Capture the cell that displays the provided text and extract its (X, Y) central coordinate. 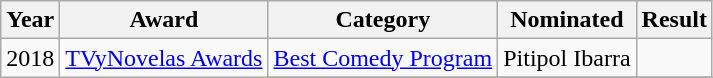
Nominated (567, 20)
Best Comedy Program (383, 58)
Pitipol Ibarra (567, 58)
2018 (30, 58)
Year (30, 20)
Award (164, 20)
TVyNovelas Awards (164, 58)
Category (383, 20)
Result (674, 20)
